Output the [x, y] coordinate of the center of the cell containing the given text.  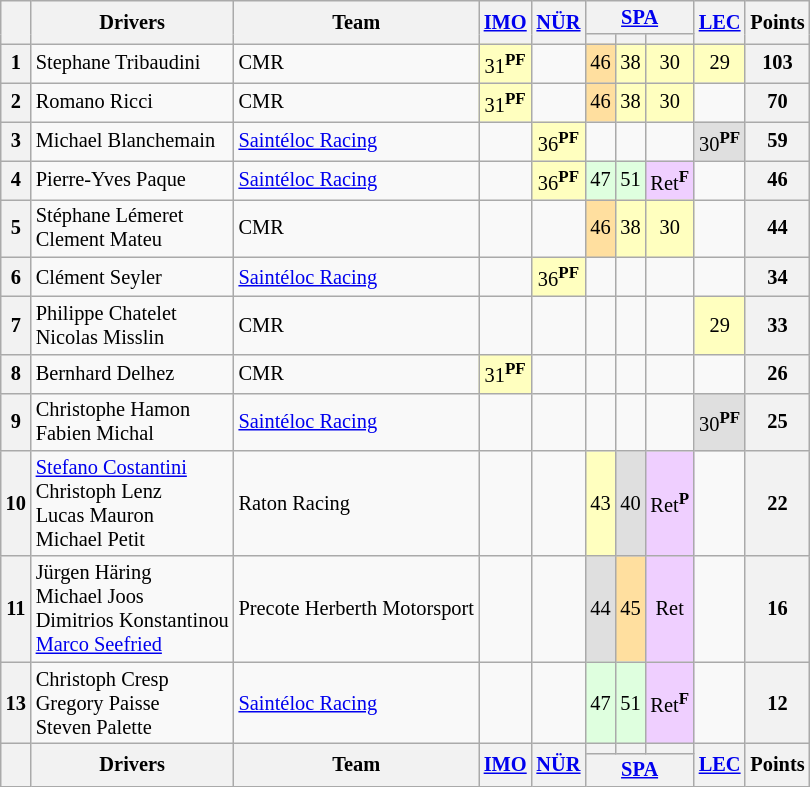
40 [630, 503]
Michael Blanchemain [132, 142]
2 [16, 102]
59 [777, 142]
16 [777, 609]
6 [16, 276]
Stephane Tribaudini [132, 64]
70 [777, 102]
25 [777, 422]
Raton Racing [356, 503]
13 [16, 703]
Ret [669, 609]
Christophe Hamon Fabien Michal [132, 422]
3 [16, 142]
9 [16, 422]
12 [777, 703]
RetP [669, 503]
8 [16, 374]
Clément Seyler [132, 276]
1 [16, 64]
22 [777, 503]
33 [777, 325]
10 [16, 503]
34 [777, 276]
Stefano Costantini Christoph Lenz Lucas Mauron Michael Petit [132, 503]
45 [630, 609]
Precote Herberth Motorsport [356, 609]
26 [777, 374]
Jürgen Häring Michael Joos Dimitrios Konstantinou Marco Seefried [132, 609]
7 [16, 325]
Christoph Cresp Gregory Paisse Steven Palette [132, 703]
43 [600, 503]
4 [16, 180]
Stéphane Lémeret Clement Mateu [132, 228]
Bernhard Delhez [132, 374]
Philippe Chatelet Nicolas Misslin [132, 325]
103 [777, 64]
Pierre-Yves Paque [132, 180]
5 [16, 228]
11 [16, 609]
Romano Ricci [132, 102]
